Pinpoint the cell where the given text exists, returning its (X, Y) midpoint coordinate. 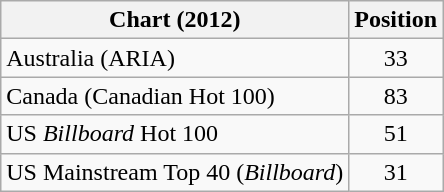
33 (396, 58)
Position (396, 20)
US Mainstream Top 40 (Billboard) (175, 172)
83 (396, 96)
31 (396, 172)
US Billboard Hot 100 (175, 134)
51 (396, 134)
Chart (2012) (175, 20)
Canada (Canadian Hot 100) (175, 96)
Australia (ARIA) (175, 58)
